Provide the (x, y) coordinate of the cell's center where the given text is located.  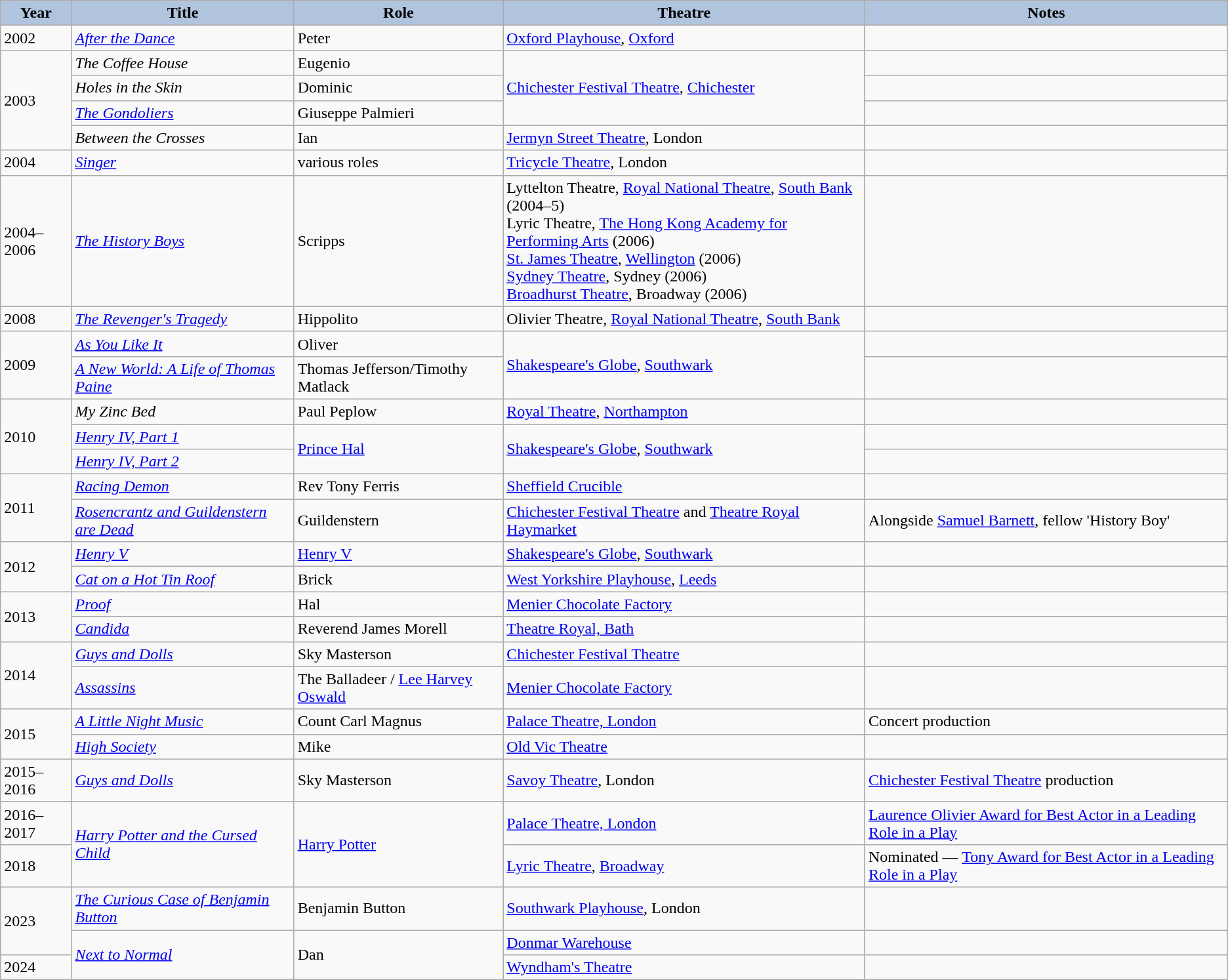
Racing Demon (182, 487)
Sheffield Crucible (684, 487)
2003 (36, 100)
Dominic (399, 88)
Concert production (1046, 722)
Brick (399, 579)
Year (36, 13)
Title (182, 13)
Between the Crosses (182, 138)
The Curious Case of Benjamin Button (182, 908)
Wyndham's Theatre (684, 968)
Chichester Festival Theatre, Chichester (684, 88)
Southwark Playhouse, London (684, 908)
2004–2006 (36, 241)
My Zinc Bed (182, 411)
Tricycle Theatre, London (684, 163)
2012 (36, 567)
2016–2017 (36, 823)
2011 (36, 508)
Oxford Playhouse, Oxford (684, 38)
Rosencrantz and Guildenstern are Dead (182, 521)
Old Vic Theatre (684, 746)
2015–2016 (36, 781)
A New World: A Life of Thomas Paine (182, 378)
2018 (36, 866)
Henry IV, Part 2 (182, 462)
2024 (36, 968)
2023 (36, 921)
Hippolito (399, 319)
2010 (36, 436)
2004 (36, 163)
Donmar Warehouse (684, 943)
Theatre (684, 13)
Next to Normal (182, 955)
Role (399, 13)
2008 (36, 319)
As You Like It (182, 344)
Paul Peplow (399, 411)
Lyric Theatre, Broadway (684, 866)
Scripps (399, 241)
The Coffee House (182, 63)
Chichester Festival Theatre and Theatre Royal Haymarket (684, 521)
2013 (36, 617)
2002 (36, 38)
Proof (182, 604)
Alongside Samuel Barnett, fellow 'History Boy' (1046, 521)
Thomas Jefferson/Timothy Matlack (399, 378)
2014 (36, 676)
West Yorkshire Playhouse, Leeds (684, 579)
Laurence Olivier Award for Best Actor in a Leading Role in a Play (1046, 823)
Oliver (399, 344)
Chichester Festival Theatre production (1046, 781)
various roles (399, 163)
2015 (36, 734)
After the Dance (182, 38)
The History Boys (182, 241)
Ian (399, 138)
Count Carl Magnus (399, 722)
Singer (182, 163)
High Society (182, 746)
Notes (1046, 13)
Chichester Festival Theatre (684, 654)
Savoy Theatre, London (684, 781)
Royal Theatre, Northampton (684, 411)
Jermyn Street Theatre, London (684, 138)
The Revenger's Tragedy (182, 319)
Hal (399, 604)
Nominated — Tony Award for Best Actor in a Leading Role in a Play (1046, 866)
Eugenio (399, 63)
Holes in the Skin (182, 88)
2009 (36, 365)
Theatre Royal, Bath (684, 629)
Rev Tony Ferris (399, 487)
A Little Night Music (182, 722)
Giuseppe Palmieri (399, 113)
Benjamin Button (399, 908)
The Balladeer / Lee Harvey Oswald (399, 687)
Peter (399, 38)
The Gondoliers (182, 113)
Assassins (182, 687)
Mike (399, 746)
Guildenstern (399, 521)
Prince Hal (399, 449)
Dan (399, 955)
Harry Potter (399, 844)
Harry Potter and the Cursed Child (182, 844)
Olivier Theatre, Royal National Theatre, South Bank (684, 319)
Henry IV, Part 1 (182, 436)
Cat on a Hot Tin Roof (182, 579)
Candida (182, 629)
Reverend James Morell (399, 629)
